For the text-containing cell, return its midpoint in [X, Y] coordinate format. 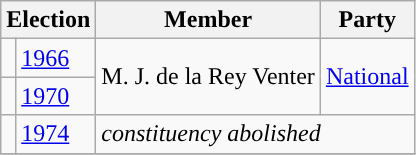
Member [208, 20]
constituency abolished [255, 134]
1970 [56, 96]
Election [48, 20]
National [367, 77]
1974 [56, 134]
Party [367, 20]
1966 [56, 58]
M. J. de la Rey Venter [208, 77]
